Determine the (X, Y) coordinate at the center of the cell enclosing the given text.  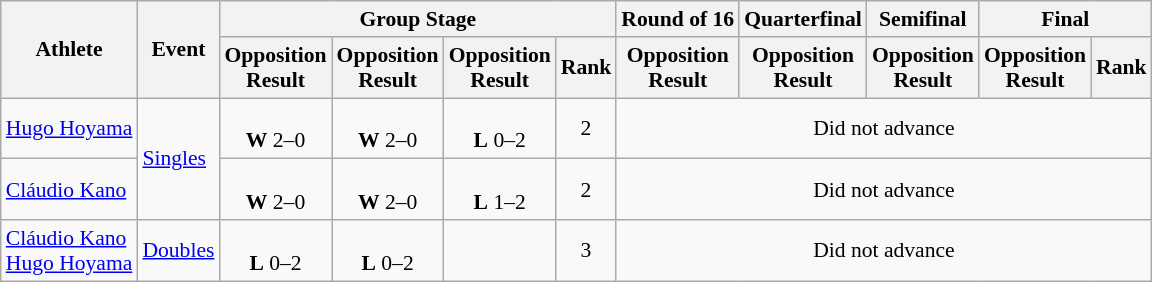
Semifinal (923, 19)
Athlete (70, 50)
Group Stage (418, 19)
Cláudio Kano (70, 190)
Doubles (178, 250)
Hugo Hoyama (70, 128)
Final (1066, 19)
Singles (178, 159)
Event (178, 50)
Round of 16 (678, 19)
Quarterfinal (803, 19)
L 1–2 (500, 190)
Cláudio KanoHugo Hoyama (70, 250)
3 (586, 250)
